Scan for the cell matching the given text and deliver its (x, y) coordinate at center. 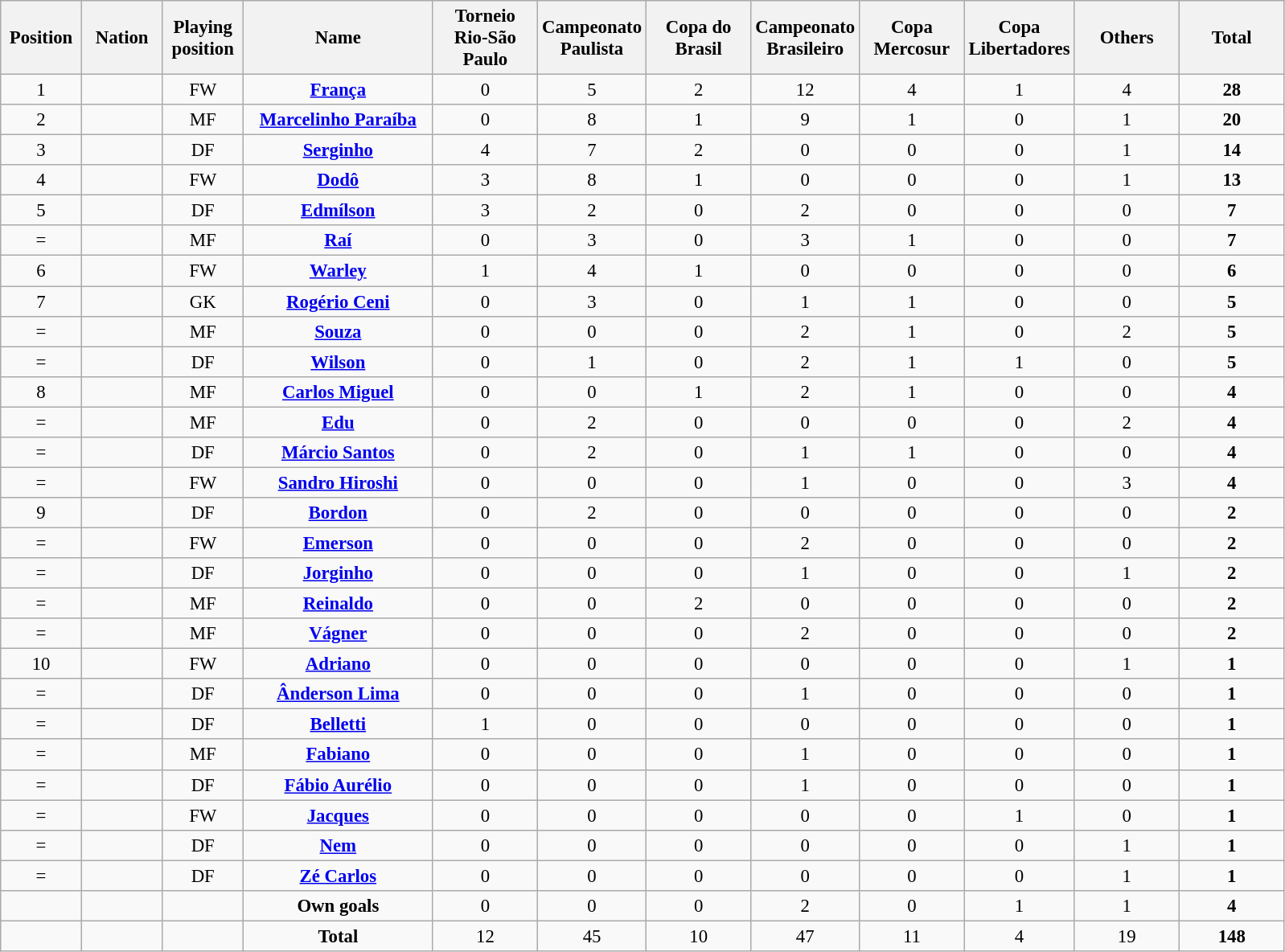
19 (1127, 936)
Souza (339, 331)
Copa Libertadores (1020, 38)
Ânderson Lima (339, 694)
Position (42, 38)
Reinaldo (339, 604)
Campeonato Brasileiro (806, 38)
Marcelinho Paraíba (339, 120)
França (339, 90)
Others (1127, 38)
11 (912, 936)
148 (1232, 936)
13 (1232, 180)
20 (1232, 120)
47 (806, 936)
Carlos Miguel (339, 392)
Nation (122, 38)
Sandro Hiroshi (339, 482)
Serginho (339, 150)
14 (1232, 150)
Warley (339, 271)
Adriano (339, 664)
Edu (339, 422)
Emerson (339, 543)
Edmílson (339, 211)
Vágner (339, 634)
Copa do Brasil (698, 38)
Own goals (339, 906)
Bordon (339, 513)
Nem (339, 845)
Raí (339, 240)
Zé Carlos (339, 876)
Fabiano (339, 755)
Playing position (203, 38)
Jacques (339, 815)
Campeonato Paulista (592, 38)
Copa Mercosur (912, 38)
Belletti (339, 724)
GK (203, 302)
Márcio Santos (339, 453)
Dodô (339, 180)
28 (1232, 90)
Rogério Ceni (339, 302)
Name (339, 38)
45 (592, 936)
Wilson (339, 362)
Jorginho (339, 573)
Fábio Aurélio (339, 785)
Torneio Rio-São Paulo (486, 38)
